Return the [X, Y] coordinate for the center point of the cell that contains the specified text.  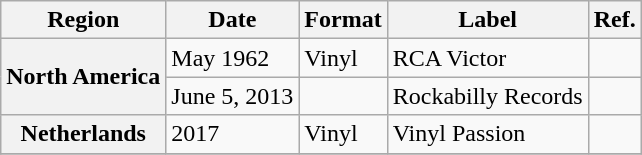
2017 [232, 134]
Format [343, 20]
Ref. [614, 20]
Netherlands [84, 134]
Rockabilly Records [488, 96]
Label [488, 20]
RCA Victor [488, 58]
Date [232, 20]
North America [84, 77]
May 1962 [232, 58]
Region [84, 20]
Vinyl Passion [488, 134]
June 5, 2013 [232, 96]
